Extract the [x, y] coordinate from the center of the cell holding the provided text.  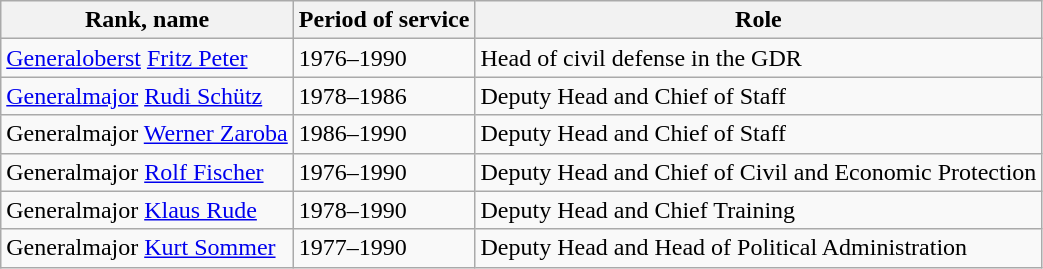
Deputy Head and Chief of Civil and Economic Protection [758, 172]
1978–1990 [384, 210]
Role [758, 20]
Period of service [384, 20]
Deputy Head and Head of Political Administration [758, 248]
Head of civil defense in the GDR [758, 58]
Generalmajor Werner Zaroba [148, 134]
Generalmajor Rolf Fischer [148, 172]
Rank, name [148, 20]
Deputy Head and Chief Training [758, 210]
Generalmajor Rudi Schütz [148, 96]
1986–1990 [384, 134]
1978–1986 [384, 96]
Generaloberst Fritz Peter [148, 58]
Generalmajor Klaus Rude [148, 210]
1977–1990 [384, 248]
Generalmajor Kurt Sommer [148, 248]
